From the cell containing the given text, extract its center point as (x, y) coordinate. 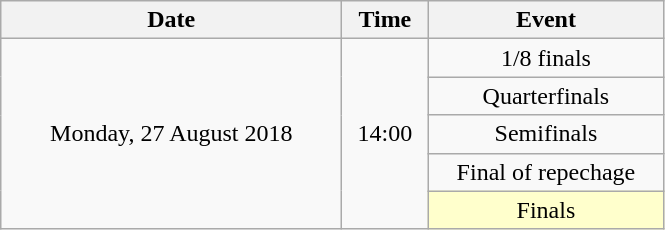
Final of repechage (546, 172)
Date (172, 20)
Finals (546, 210)
Quarterfinals (546, 96)
14:00 (385, 134)
Time (385, 20)
Monday, 27 August 2018 (172, 134)
1/8 finals (546, 58)
Semifinals (546, 134)
Event (546, 20)
